Return (X, Y) of the center of cell containing provided text 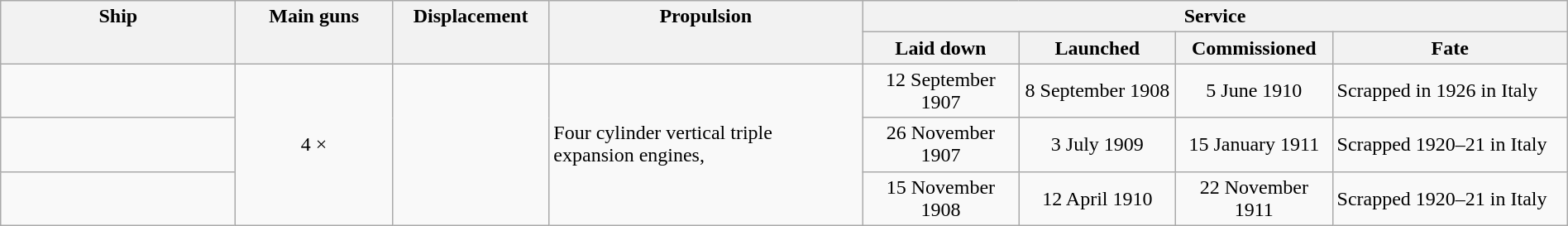
Ship (118, 32)
3 July 1909 (1097, 144)
Scrapped in 1926 in Italy (1450, 91)
8 September 1908 (1097, 91)
26 November 1907 (941, 144)
Four cylinder vertical triple expansion engines, (706, 144)
Main guns (314, 32)
Fate (1450, 48)
5 June 1910 (1254, 91)
12 April 1910 (1097, 199)
Propulsion (706, 32)
Displacement (470, 32)
12 September 1907 (941, 91)
Laid down (941, 48)
Service (1216, 17)
4 × (314, 144)
Launched (1097, 48)
15 November 1908 (941, 199)
22 November 1911 (1254, 199)
Commissioned (1254, 48)
15 January 1911 (1254, 144)
